Pinpoint the cell where the given text exists, returning its [x, y] midpoint coordinate. 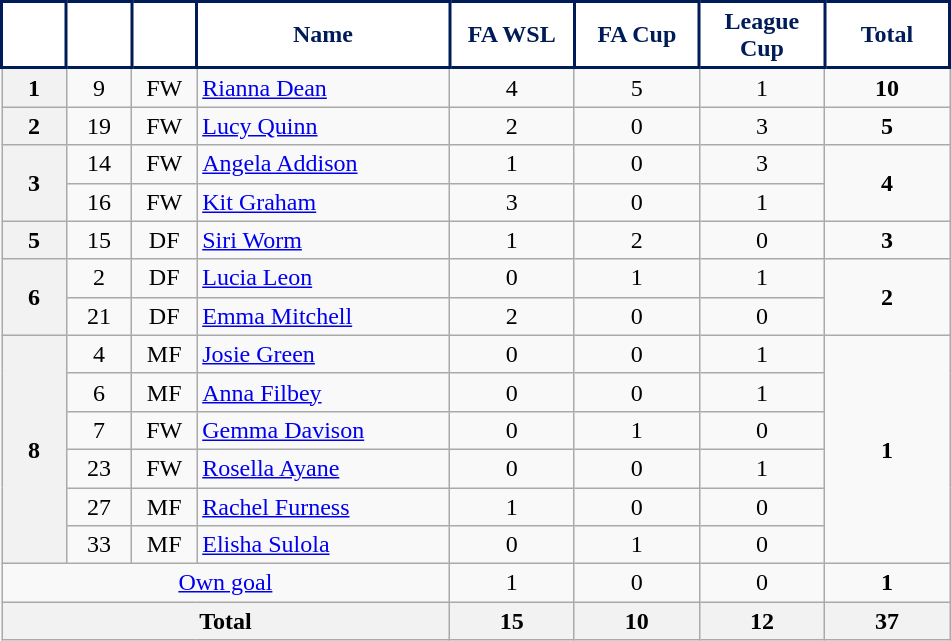
Own goal [226, 583]
7 [100, 430]
14 [100, 164]
Rosella Ayane [324, 468]
Rachel Furness [324, 507]
League Cup [762, 36]
21 [100, 316]
Gemma Davison [324, 430]
23 [100, 468]
9 [100, 88]
Anna Filbey [324, 392]
Name [324, 36]
Rianna Dean [324, 88]
33 [100, 545]
27 [100, 507]
37 [886, 621]
Josie Green [324, 354]
FA Cup [636, 36]
12 [762, 621]
8 [34, 449]
16 [100, 202]
Siri Worm [324, 240]
Emma Mitchell [324, 316]
Kit Graham [324, 202]
FA WSL [512, 36]
Lucia Leon [324, 278]
Elisha Sulola [324, 545]
Angela Addison [324, 164]
Lucy Quinn [324, 126]
19 [100, 126]
